Capture the cell that displays the provided text and extract its (X, Y) central coordinate. 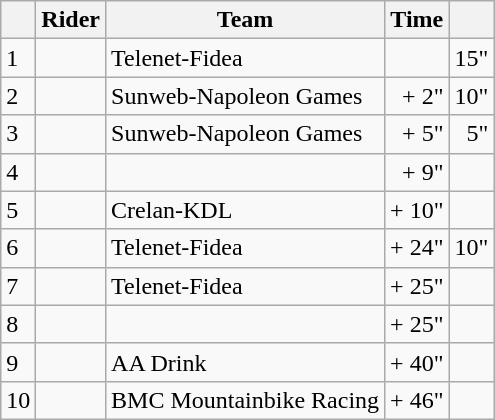
2 (18, 96)
5 (18, 210)
3 (18, 134)
6 (18, 248)
15" (472, 58)
9 (18, 362)
7 (18, 286)
1 (18, 58)
+ 40" (417, 362)
+ 2" (417, 96)
+ 46" (417, 400)
5" (472, 134)
Crelan-KDL (246, 210)
+ 5" (417, 134)
8 (18, 324)
Rider (71, 20)
4 (18, 172)
10 (18, 400)
Team (246, 20)
AA Drink (246, 362)
Time (417, 20)
BMC Mountainbike Racing (246, 400)
+ 24" (417, 248)
+ 10" (417, 210)
+ 9" (417, 172)
